Search for the cell housing the specified text and yield its [x, y] center coordinate. 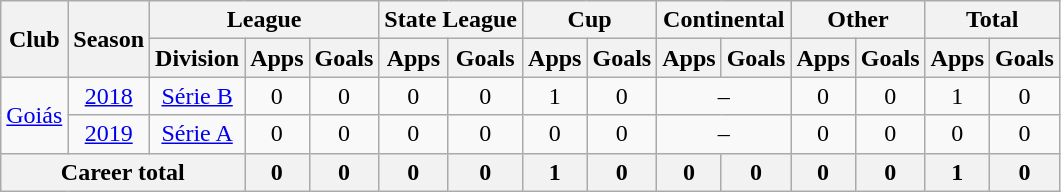
Division [198, 58]
Cup [590, 20]
State League [451, 20]
Goiás [34, 115]
Série B [198, 96]
Club [34, 39]
Other [858, 20]
League [264, 20]
Career total [123, 172]
Continental [724, 20]
Série A [198, 134]
2019 [109, 134]
Season [109, 39]
2018 [109, 96]
Total [992, 20]
